Identify which cell holds the provided text, then report its (X, Y) central coordinate. 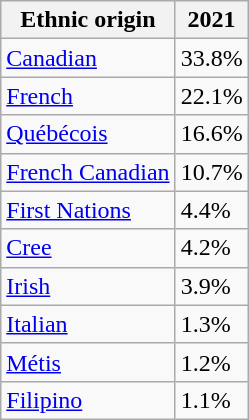
Filipino (88, 400)
French (88, 96)
10.7% (212, 172)
Québécois (88, 134)
Métis (88, 362)
Italian (88, 324)
3.9% (212, 286)
4.4% (212, 210)
16.6% (212, 134)
Ethnic origin (88, 20)
First Nations (88, 210)
33.8% (212, 58)
2021 (212, 20)
Canadian (88, 58)
1.2% (212, 362)
1.3% (212, 324)
22.1% (212, 96)
Cree (88, 248)
Irish (88, 286)
1.1% (212, 400)
French Canadian (88, 172)
4.2% (212, 248)
